Pinpoint the cell where the given text exists, returning its (x, y) midpoint coordinate. 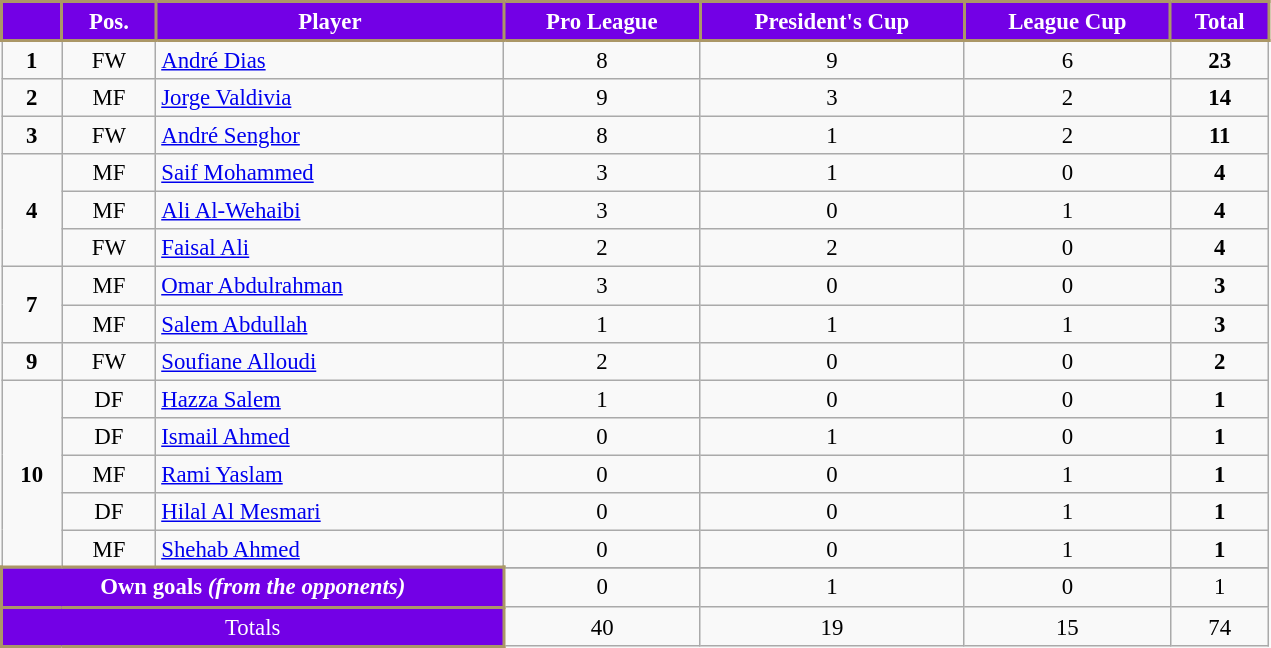
74 (1220, 626)
40 (602, 626)
19 (832, 626)
15 (1068, 626)
Saif Mohammed (330, 173)
Salem Abdullah (330, 324)
Pro League (602, 22)
Soufiane Alloudi (330, 361)
Own goals (from the opponents) (253, 588)
6 (1068, 60)
Total (1220, 22)
Faisal Ali (330, 249)
League Cup (1068, 22)
Omar Abdulrahman (330, 286)
Hilal Al Mesmari (330, 512)
Ismail Ahmed (330, 436)
23 (1220, 60)
14 (1220, 98)
Player (330, 22)
Totals (253, 626)
Jorge Valdivia (330, 98)
Shehab Ahmed (330, 549)
11 (1220, 136)
André Senghor (330, 136)
Ali Al-Wehaibi (330, 211)
7 (32, 304)
Pos. (109, 22)
Rami Yaslam (330, 474)
Hazza Salem (330, 399)
André Dias (330, 60)
President's Cup (832, 22)
10 (32, 474)
